Identify which cell holds the provided text, then report its [x, y] central coordinate. 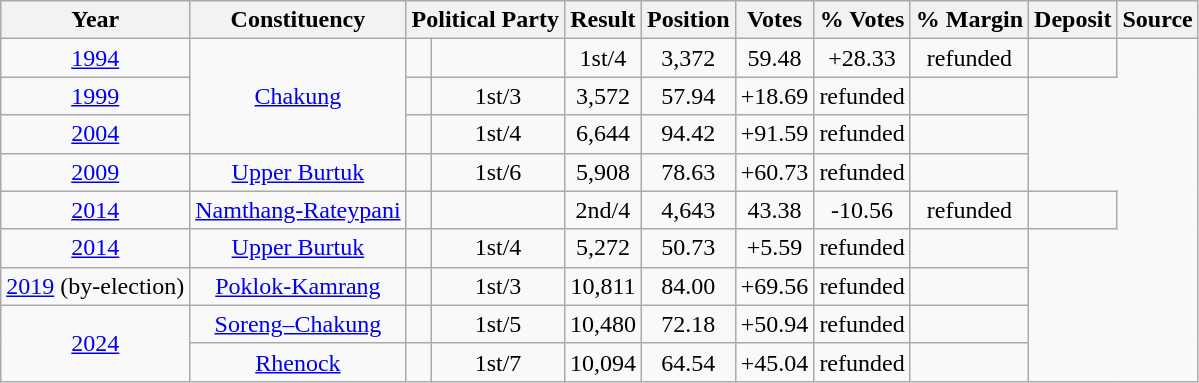
+91.59 [774, 134]
Year [96, 20]
10,480 [602, 324]
Poklok-Kamrang [298, 286]
4,643 [688, 210]
Chakung [298, 96]
59.48 [774, 58]
Votes [774, 20]
% Margin [969, 20]
Deposit [1073, 20]
2nd/4 [602, 210]
3,572 [602, 96]
Political Party [485, 20]
43.38 [774, 210]
+50.94 [774, 324]
2024 [96, 343]
1994 [96, 58]
2009 [96, 172]
3,372 [688, 58]
2004 [96, 134]
-10.56 [862, 210]
94.42 [688, 134]
Result [602, 20]
72.18 [688, 324]
10,094 [602, 362]
50.73 [688, 248]
2019 (by-election) [96, 286]
+28.33 [862, 58]
1999 [96, 96]
1st/5 [498, 324]
84.00 [688, 286]
+45.04 [774, 362]
1st/6 [498, 172]
6,644 [602, 134]
Soreng–Chakung [298, 324]
1st/7 [498, 362]
78.63 [688, 172]
5,272 [602, 248]
Constituency [298, 20]
Source [1158, 20]
5,908 [602, 172]
Position [688, 20]
10,811 [602, 286]
Namthang-Rateypani [298, 210]
57.94 [688, 96]
64.54 [688, 362]
+60.73 [774, 172]
% Votes [862, 20]
Rhenock [298, 362]
+5.59 [774, 248]
+18.69 [774, 96]
+69.56 [774, 286]
